From the cell containing the given text, extract its center point as (x, y) coordinate. 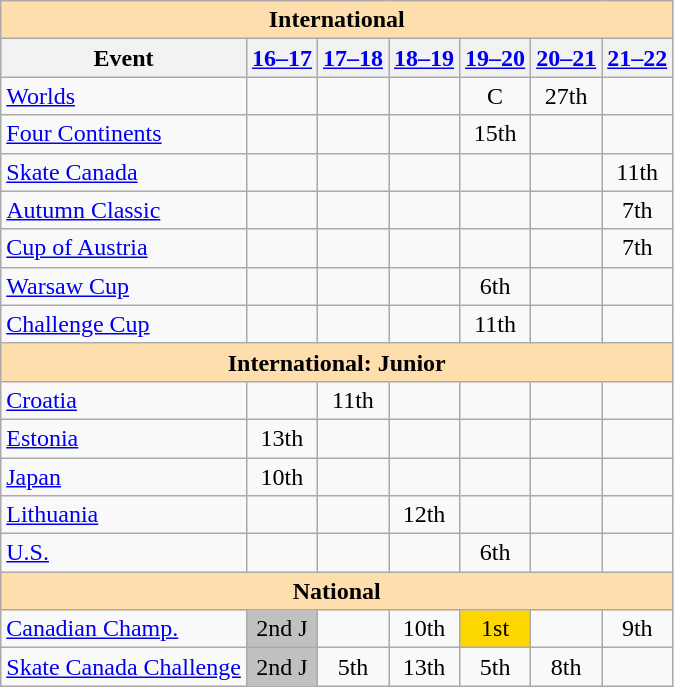
Challenge Cup (124, 324)
C (496, 96)
16–17 (282, 58)
Skate Canada Challenge (124, 667)
18–19 (424, 58)
8th (566, 667)
Japan (124, 477)
U.S. (124, 553)
Skate Canada (124, 172)
21–22 (638, 58)
Worlds (124, 96)
Croatia (124, 400)
1st (496, 629)
Four Continents (124, 134)
15th (496, 134)
27th (566, 96)
Cup of Austria (124, 248)
Event (124, 58)
20–21 (566, 58)
9th (638, 629)
Estonia (124, 438)
National (337, 591)
Autumn Classic (124, 210)
17–18 (352, 58)
Warsaw Cup (124, 286)
Canadian Champ. (124, 629)
International (337, 20)
19–20 (496, 58)
International: Junior (337, 362)
Lithuania (124, 515)
12th (424, 515)
